Determine the (X, Y) coordinate at the center of the cell enclosing the given text.  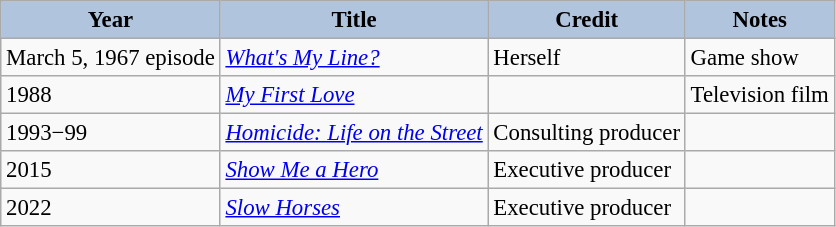
Notes (760, 20)
1993−99 (110, 133)
My First Love (354, 95)
2022 (110, 208)
Television film (760, 95)
Herself (586, 58)
1988 (110, 95)
Year (110, 20)
Show Me a Hero (354, 170)
March 5, 1967 episode (110, 58)
Consulting producer (586, 133)
Game show (760, 58)
2015 (110, 170)
Title (354, 20)
What's My Line? (354, 58)
Homicide: Life on the Street (354, 133)
Slow Horses (354, 208)
Credit (586, 20)
